Determine the [X, Y] coordinate at the center of the cell enclosing the given text.  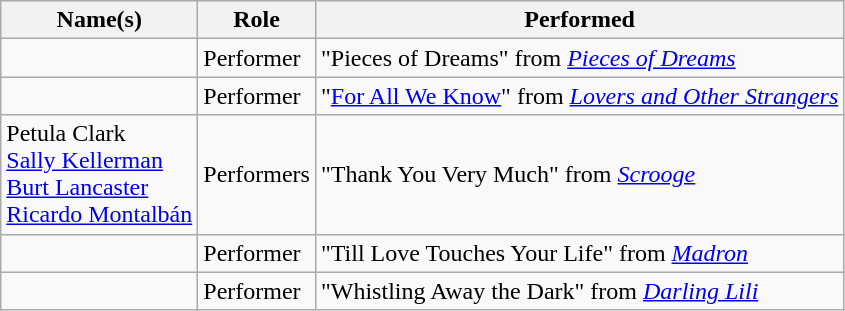
"For All We Know" from Lovers and Other Strangers [579, 96]
Name(s) [100, 20]
"Till Love Touches Your Life" from Madron [579, 253]
"Whistling Away the Dark" from Darling Lili [579, 291]
Performers [257, 174]
Petula ClarkSally KellermanBurt LancasterRicardo Montalbán [100, 174]
Performed [579, 20]
"Pieces of Dreams" from Pieces of Dreams [579, 58]
Role [257, 20]
"Thank You Very Much" from Scrooge [579, 174]
